Return (X, Y) of the center of cell containing provided text 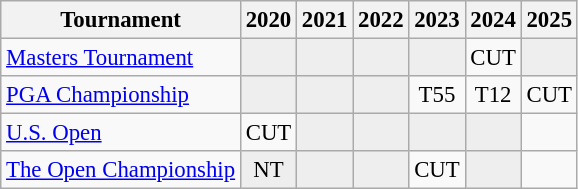
The Open Championship (121, 170)
2023 (437, 20)
T55 (437, 95)
T12 (493, 95)
2020 (268, 20)
U.S. Open (121, 133)
2021 (325, 20)
Tournament (121, 20)
2024 (493, 20)
PGA Championship (121, 95)
2025 (549, 20)
2022 (381, 20)
Masters Tournament (121, 58)
NT (268, 170)
